Scan for the cell matching the given text and deliver its (x, y) coordinate at center. 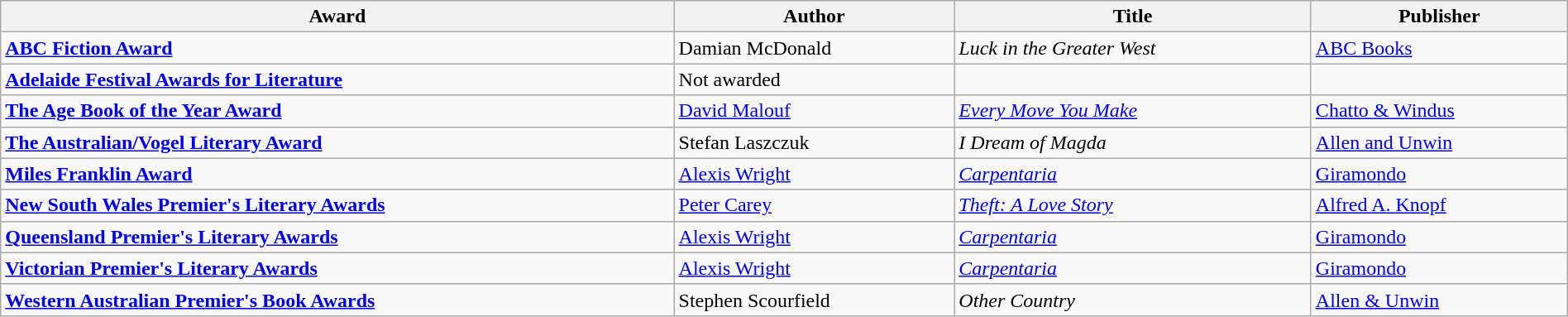
I Dream of Magda (1133, 142)
Allen and Unwin (1439, 142)
Damian McDonald (814, 48)
Peter Carey (814, 205)
David Malouf (814, 111)
Title (1133, 17)
Western Australian Premier's Book Awards (337, 300)
Not awarded (814, 79)
Luck in the Greater West (1133, 48)
The Australian/Vogel Literary Award (337, 142)
Theft: A Love Story (1133, 205)
Victorian Premier's Literary Awards (337, 268)
Queensland Premier's Literary Awards (337, 237)
New South Wales Premier's Literary Awards (337, 205)
Publisher (1439, 17)
Miles Franklin Award (337, 174)
Allen & Unwin (1439, 300)
Author (814, 17)
Stefan Laszczuk (814, 142)
Adelaide Festival Awards for Literature (337, 79)
Stephen Scourfield (814, 300)
ABC Fiction Award (337, 48)
Other Country (1133, 300)
Every Move You Make (1133, 111)
Chatto & Windus (1439, 111)
ABC Books (1439, 48)
The Age Book of the Year Award (337, 111)
Award (337, 17)
Alfred A. Knopf (1439, 205)
